For the text-containing cell, return its midpoint in (X, Y) coordinate format. 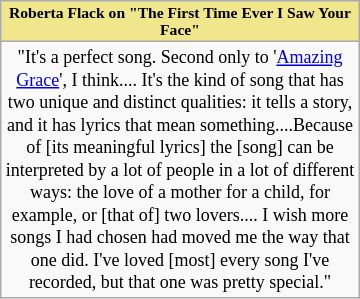
Roberta Flack on "The First Time Ever I Saw Your Face" (180, 22)
